From the cell containing the given text, extract its center point as (X, Y) coordinate. 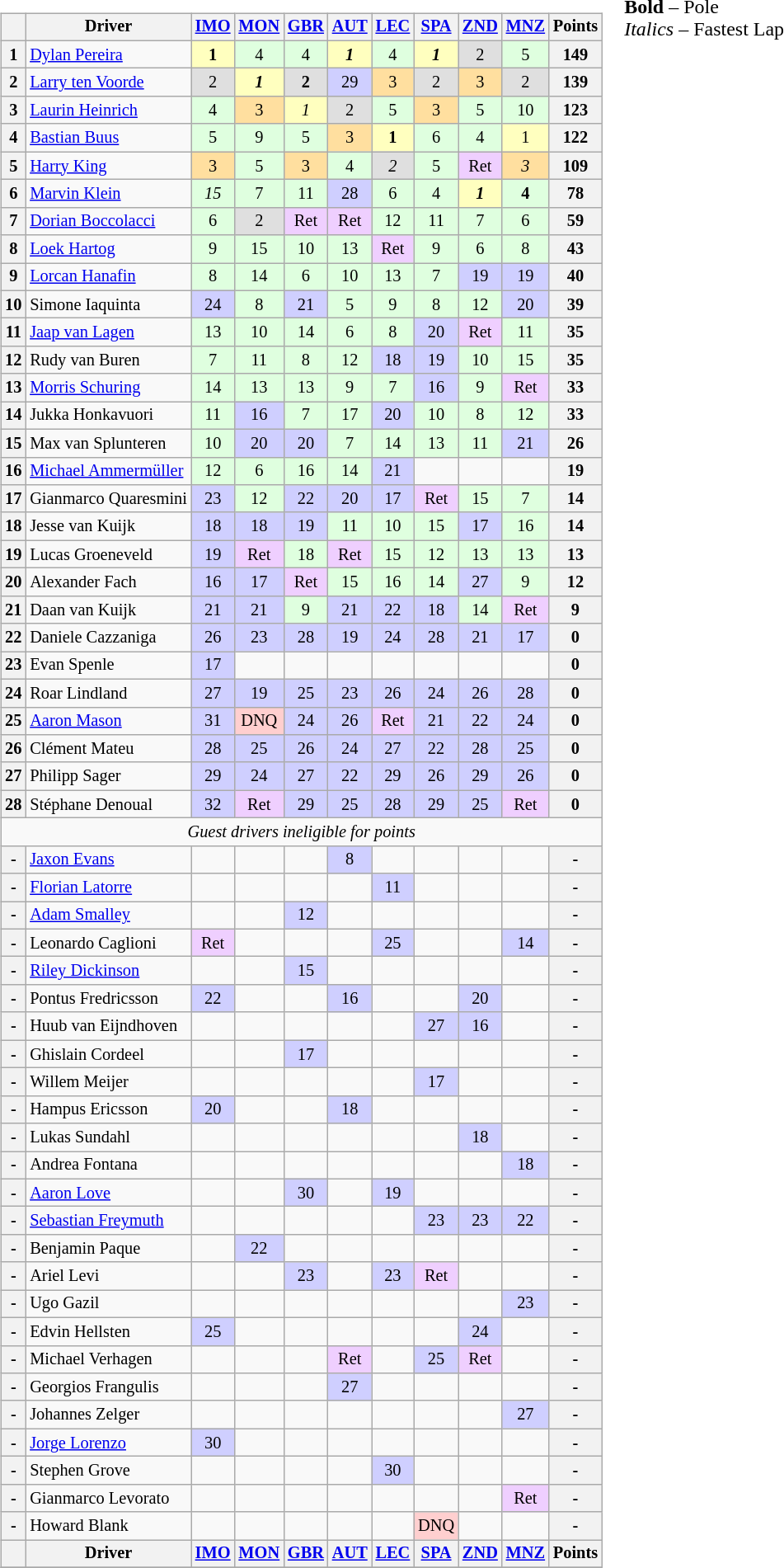
Max van Splunteren (108, 443)
Larry ten Voorde (108, 82)
Ugo Gazil (108, 1304)
Gianmarco Quaresmini (108, 499)
Guest drivers ineligible for points (302, 832)
Bastian Buus (108, 138)
Edvin Hellsten (108, 1331)
Ghislain Cordeel (108, 1054)
Roar Lindland (108, 693)
Clément Mateu (108, 749)
Riley Dickinson (108, 971)
39 (575, 304)
Michael Ammermüller (108, 471)
31 (213, 721)
Evan Spenle (108, 666)
Pontus Fredricsson (108, 999)
59 (575, 221)
Jaxon Evans (108, 859)
Lucas Groeneveld (108, 554)
Philipp Sager (108, 776)
Simone Iaquinta (108, 304)
Jorge Lorenzo (108, 1443)
Jukka Honkavuori (108, 416)
123 (575, 111)
Andrea Fontana (108, 1165)
Lorcan Hanafin (108, 277)
Aaron Love (108, 1193)
Leonardo Caglioni (108, 943)
Willem Meijer (108, 1082)
Howard Blank (108, 1526)
Aaron Mason (108, 721)
Daniele Cazzaniga (108, 638)
Michael Verhagen (108, 1359)
149 (575, 54)
Rudy van Buren (108, 360)
Daan van Kuijk (108, 610)
Gianmarco Levorato (108, 1498)
Benjamin Paque (108, 1249)
43 (575, 249)
Loek Hartog (108, 249)
78 (575, 194)
Sebastian Freymuth (108, 1221)
Dorian Boccolacci (108, 221)
Georgios Frangulis (108, 1387)
Laurin Heinrich (108, 111)
Jesse van Kuijk (108, 526)
139 (575, 82)
Hampus Ericsson (108, 1109)
Dylan Pereira (108, 54)
Stephen Grove (108, 1471)
Marvin Klein (108, 194)
122 (575, 138)
Alexander Fach (108, 582)
Adam Smalley (108, 916)
Stéphane Denoual (108, 804)
Huub van Eijndhoven (108, 1026)
40 (575, 277)
Ariel Levi (108, 1276)
Morris Schuring (108, 388)
32 (213, 804)
Jaap van Lagen (108, 332)
109 (575, 166)
Johannes Zelger (108, 1415)
Florian Latorre (108, 888)
Harry King (108, 166)
Lukas Sundahl (108, 1137)
